Return the [X, Y] coordinate for the center point of the cell that contains the specified text.  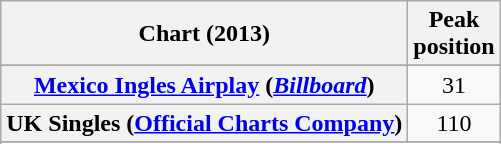
UK Singles (Official Charts Company) [204, 123]
110 [454, 123]
Mexico Ingles Airplay (Billboard) [204, 85]
Chart (2013) [204, 34]
Peakposition [454, 34]
31 [454, 85]
